Determine the [x, y] coordinate at the center of the cell enclosing the given text.  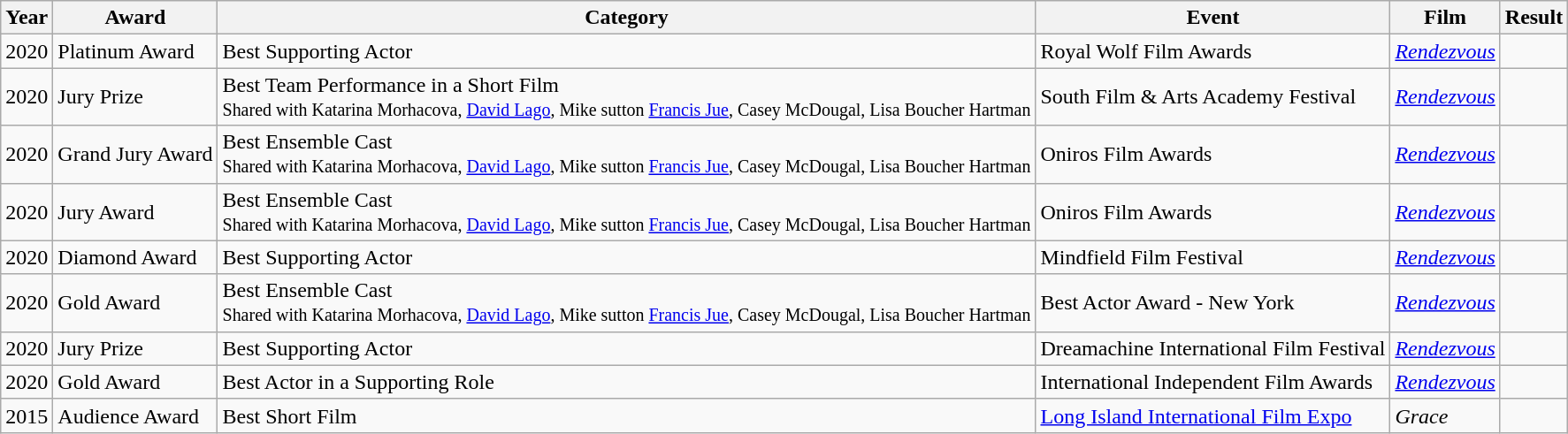
South Film & Arts Academy Festival [1213, 97]
Result [1534, 18]
Jury Award [135, 212]
Platinum Award [135, 51]
Award [135, 18]
International Independent Film Awards [1213, 382]
Best Actor in a Supporting Role [626, 382]
Long Island International Film Expo [1213, 415]
Best Short Film [626, 415]
Mindfield Film Festival [1213, 257]
Best Actor Award - New York [1213, 302]
Grace [1445, 415]
Category [626, 18]
2015 [27, 415]
Best Team Performance in a Short FilmShared with Katarina Morhacova, David Lago, Mike sutton Francis Jue, Casey McDougal, Lisa Boucher Hartman [626, 97]
Year [27, 18]
Film [1445, 18]
Diamond Award [135, 257]
Event [1213, 18]
Grand Jury Award [135, 154]
Audience Award [135, 415]
Royal Wolf Film Awards [1213, 51]
Dreamachine International Film Festival [1213, 348]
